Search for the cell housing the specified text and yield its (X, Y) center coordinate. 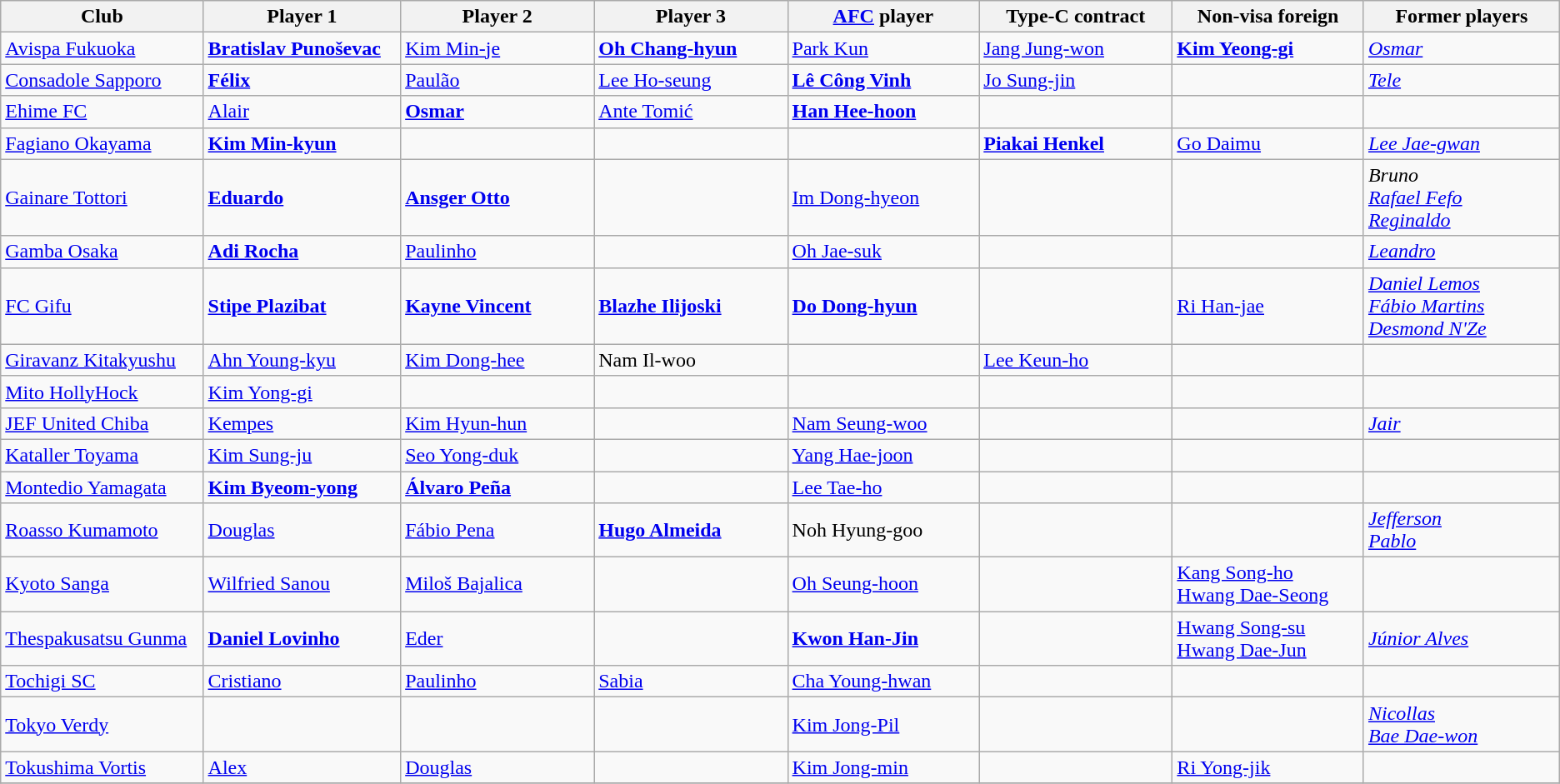
Tochigi SC (102, 682)
JEF United Chiba (102, 423)
Kyoto Sanga (102, 585)
Kataller Toyama (102, 455)
Miloš Bajalica (497, 585)
Mito HollyHock (102, 392)
Jo Sung-jin (1076, 80)
Seo Yong-duk (497, 455)
Kayne Vincent (497, 306)
Ahn Young-kyu (302, 360)
Nam Il-woo (691, 360)
Kim Min-kyun (302, 143)
Avispa Fukuoka (102, 48)
Piakai Henkel (1076, 143)
Jang Jung-won (1076, 48)
Lee Tae-ho (883, 487)
Han Hee-hoon (883, 112)
Player 2 (497, 17)
AFC player (883, 17)
Hugo Almeida (691, 530)
Júnior Alves (1462, 638)
Club (102, 17)
Stipe Plazibat (302, 306)
Im Dong-hyeon (883, 197)
Nam Seung-woo (883, 423)
Thespakusatsu Gunma (102, 638)
Non-visa foreign (1268, 17)
Eduardo (302, 197)
Alair (302, 112)
Wilfried Sanou (302, 585)
Kim Yeong-gi (1268, 48)
Kim Sung-ju (302, 455)
Cha Young-hwan (883, 682)
Lee Ho-seung (691, 80)
Former players (1462, 17)
Kim Jong-Pil (883, 725)
Daniel Lovinho (302, 638)
Oh Jae-suk (883, 252)
Adi Rocha (302, 252)
Eder (497, 638)
Giravanz Kitakyushu (102, 360)
Lee Keun-ho (1076, 360)
Ri Han-jae (1268, 306)
Félix (302, 80)
Blazhe Ilijoski (691, 306)
Ehime FC (102, 112)
Jair (1462, 423)
Do Dong-hyun (883, 306)
Tele (1462, 80)
Yang Hae-joon (883, 455)
Montedio Yamagata (102, 487)
Park Kun (883, 48)
Kim Hyun-hun (497, 423)
Kim Min-je (497, 48)
Sabia (691, 682)
Ri Yong-jik (1268, 767)
Hwang Song-su Hwang Dae-Jun (1268, 638)
Kim Byeom-yong (302, 487)
Bratislav Punoševac (302, 48)
Ante Tomić (691, 112)
Player 1 (302, 17)
Kim Dong-hee (497, 360)
Jefferson Pablo (1462, 530)
Alex (302, 767)
Tokushima Vortis (102, 767)
Oh Seung-hoon (883, 585)
Fagiano Okayama (102, 143)
Consadole Sapporo (102, 80)
Daniel Lemos Fábio Martins Desmond N'Ze (1462, 306)
Kang Song-ho Hwang Dae-Seong (1268, 585)
Cristiano (302, 682)
Gainare Tottori (102, 197)
Kwon Han-Jin (883, 638)
Kempes (302, 423)
Gamba Osaka (102, 252)
Fábio Pena (497, 530)
Go Daimu (1268, 143)
Nicollas Bae Dae-won (1462, 725)
Roasso Kumamoto (102, 530)
Player 3 (691, 17)
Bruno Rafael Fefo Reginaldo (1462, 197)
Lee Jae-gwan (1462, 143)
Álvaro Peña (497, 487)
FC Gifu (102, 306)
Tokyo Verdy (102, 725)
Lê Công Vinh (883, 80)
Kim Jong-min (883, 767)
Paulão (497, 80)
Leandro (1462, 252)
Kim Yong-gi (302, 392)
Oh Chang-hyun (691, 48)
Noh Hyung-goo (883, 530)
Ansger Otto (497, 197)
Type-C contract (1076, 17)
